Return the [x, y] coordinate for the center point of the cell that contains the specified text.  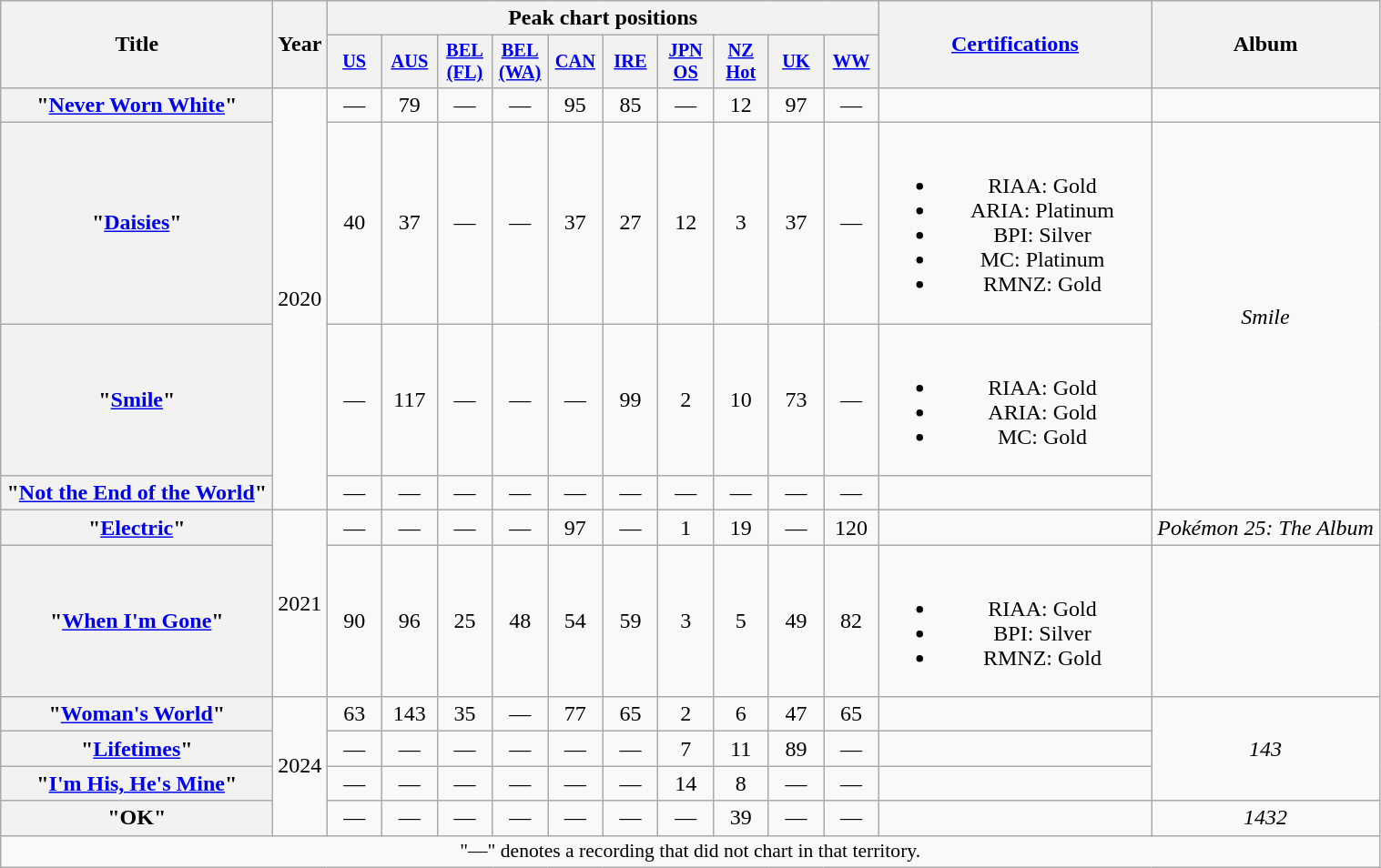
95 [575, 105]
99 [630, 400]
59 [630, 621]
Title [137, 45]
27 [630, 224]
5 [741, 621]
"Smile" [137, 400]
48 [521, 621]
WW [852, 62]
Album [1265, 45]
77 [575, 714]
2021 [300, 604]
"OK" [137, 818]
IRE [630, 62]
JPNOS [686, 62]
UK [796, 62]
47 [796, 714]
1432 [1265, 818]
54 [575, 621]
NZHot [741, 62]
14 [686, 783]
"Lifetimes" [137, 749]
90 [355, 621]
"Electric" [137, 528]
"Not the End of the World" [137, 493]
Peak chart positions [603, 18]
85 [630, 105]
"When I'm Gone" [137, 621]
"Daisies" [137, 224]
11 [741, 749]
8 [741, 783]
63 [355, 714]
6 [741, 714]
"Never Worn White" [137, 105]
19 [741, 528]
96 [410, 621]
40 [355, 224]
CAN [575, 62]
39 [741, 818]
BEL(FL) [464, 62]
10 [741, 400]
25 [464, 621]
Smile [1265, 317]
79 [410, 105]
35 [464, 714]
1 [686, 528]
120 [852, 528]
89 [796, 749]
2020 [300, 298]
82 [852, 621]
7 [686, 749]
Year [300, 45]
117 [410, 400]
AUS [410, 62]
US [355, 62]
"I'm His, He's Mine" [137, 783]
Certifications [1014, 45]
2024 [300, 766]
49 [796, 621]
"—" denotes a recording that did not chart in that territory. [690, 852]
Pokémon 25: The Album [1265, 528]
73 [796, 400]
"Woman's World" [137, 714]
RIAA: GoldARIA: PlatinumBPI: SilverMC: PlatinumRMNZ: Gold [1014, 224]
RIAA: GoldARIA: GoldMC: Gold [1014, 400]
RIAA: GoldBPI: SilverRMNZ: Gold [1014, 621]
BEL(WA) [521, 62]
